Detect which cell encompasses the target text, then output its (X, Y) center coordinate. 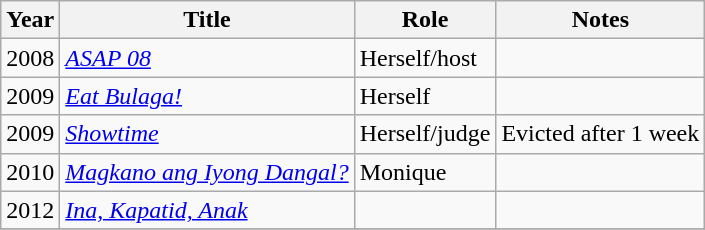
2010 (30, 172)
Eat Bulaga! (207, 96)
Herself (425, 96)
Notes (600, 20)
Herself/judge (425, 134)
2008 (30, 58)
Title (207, 20)
2012 (30, 210)
Magkano ang Iyong Dangal? (207, 172)
Monique (425, 172)
Role (425, 20)
Showtime (207, 134)
Year (30, 20)
Ina, Kapatid, Anak (207, 210)
Evicted after 1 week (600, 134)
ASAP 08 (207, 58)
Herself/host (425, 58)
